Search for the cell housing the specified text and yield its (x, y) center coordinate. 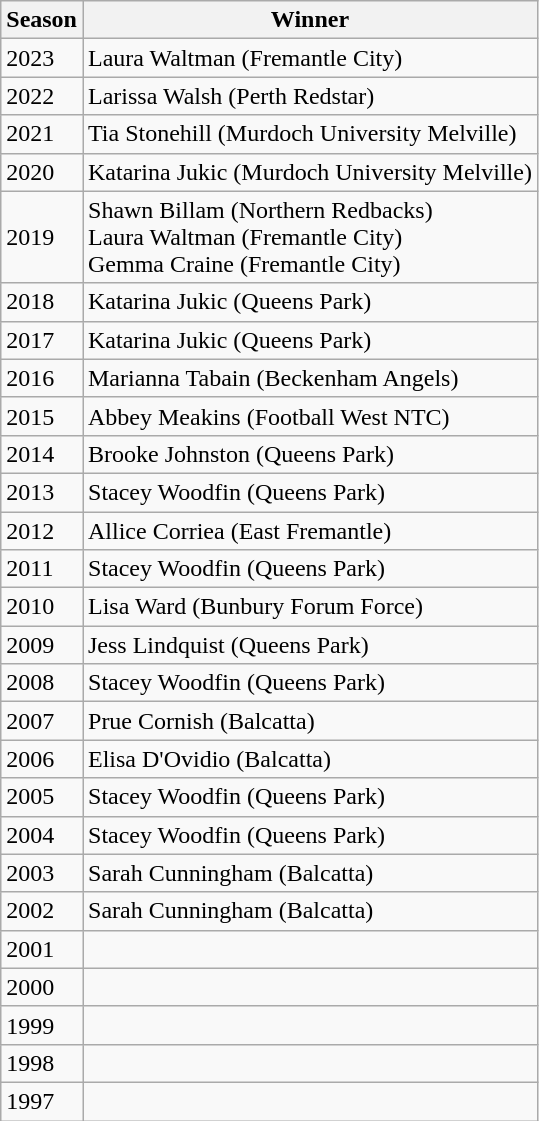
2022 (42, 96)
2004 (42, 835)
2013 (42, 492)
Katarina Jukic (Murdoch University Melville) (310, 172)
Winner (310, 20)
2006 (42, 759)
2017 (42, 340)
2018 (42, 302)
2000 (42, 987)
2021 (42, 134)
2012 (42, 531)
Marianna Tabain (Beckenham Angels) (310, 378)
2015 (42, 416)
2023 (42, 58)
1999 (42, 1025)
Laura Waltman (Fremantle City) (310, 58)
Prue Cornish (Balcatta) (310, 721)
2019 (42, 237)
Tia Stonehill (Murdoch University Melville) (310, 134)
2010 (42, 607)
2002 (42, 911)
Abbey Meakins (Football West NTC) (310, 416)
2011 (42, 569)
2001 (42, 949)
Shawn Billam (Northern Redbacks)Laura Waltman (Fremantle City)Gemma Craine (Fremantle City) (310, 237)
2007 (42, 721)
Season (42, 20)
Lisa Ward (Bunbury Forum Force) (310, 607)
2020 (42, 172)
Allice Corriea (East Fremantle) (310, 531)
2009 (42, 645)
2016 (42, 378)
Elisa D'Ovidio (Balcatta) (310, 759)
2005 (42, 797)
1998 (42, 1063)
2003 (42, 873)
Larissa Walsh (Perth Redstar) (310, 96)
Brooke Johnston (Queens Park) (310, 454)
2014 (42, 454)
2008 (42, 683)
1997 (42, 1101)
Jess Lindquist (Queens Park) (310, 645)
